From the cell containing the given text, extract its center point as [X, Y] coordinate. 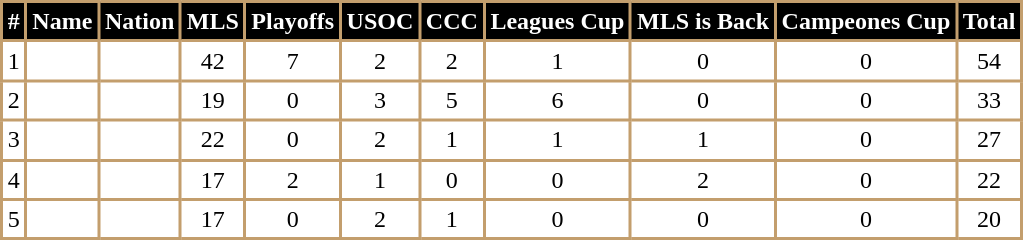
# [14, 22]
42 [214, 61]
Name [62, 22]
54 [990, 61]
20 [990, 219]
4 [14, 180]
Total [990, 22]
MLS is Back [704, 22]
MLS [214, 22]
Campeones Cup [866, 22]
CCC [452, 22]
Playoffs [292, 22]
6 [558, 101]
19 [214, 101]
7 [292, 61]
Nation [140, 22]
Leagues Cup [558, 22]
27 [990, 140]
USOC [380, 22]
33 [990, 101]
